Capture the cell that displays the provided text and extract its (x, y) central coordinate. 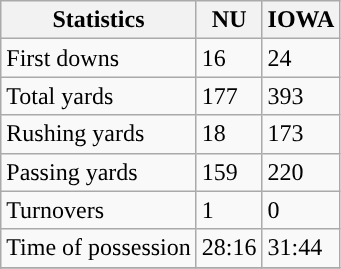
Statistics (99, 20)
31:44 (301, 248)
177 (229, 96)
0 (301, 210)
173 (301, 134)
393 (301, 96)
28:16 (229, 248)
Time of possession (99, 248)
Total yards (99, 96)
Rushing yards (99, 134)
24 (301, 58)
First downs (99, 58)
1 (229, 210)
NU (229, 20)
Turnovers (99, 210)
220 (301, 172)
18 (229, 134)
IOWA (301, 20)
16 (229, 58)
Passing yards (99, 172)
159 (229, 172)
